Search for the cell housing the specified text and yield its [x, y] center coordinate. 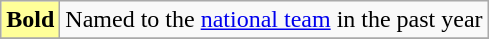
Named to the national team in the past year [274, 20]
Bold [30, 20]
